Scan for the cell matching the given text and deliver its [X, Y] coordinate at center. 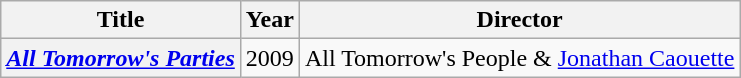
Director [520, 20]
Title [121, 20]
Year [270, 20]
All Tomorrow's People & Jonathan Caouette [520, 58]
All Tomorrow's Parties [121, 58]
2009 [270, 58]
